Scan for the cell matching the given text and deliver its [x, y] coordinate at center. 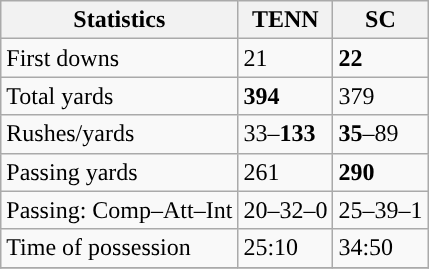
Rushes/yards [120, 134]
34:50 [380, 248]
First downs [120, 58]
TENN [286, 20]
20–32–0 [286, 210]
25–39–1 [380, 210]
Statistics [120, 20]
Time of possession [120, 248]
261 [286, 172]
379 [380, 96]
290 [380, 172]
25:10 [286, 248]
22 [380, 58]
35–89 [380, 134]
21 [286, 58]
Total yards [120, 96]
Passing: Comp–Att–Int [120, 210]
SC [380, 20]
33–133 [286, 134]
394 [286, 96]
Passing yards [120, 172]
